Scan for the cell matching the given text and deliver its (x, y) coordinate at center. 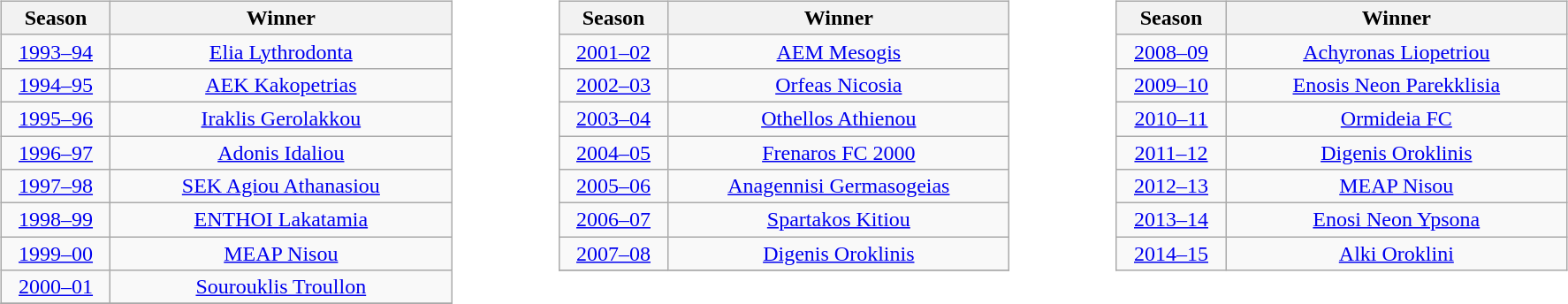
ENTHOI Lakatamia (281, 220)
1997–98 (56, 186)
Iraklis Gerolakkou (281, 118)
Frenaros FC 2000 (839, 153)
Spartakos Kitiou (839, 220)
1996–97 (56, 153)
SEK Agiou Athanasiou (281, 186)
Enosis Neon Parekklisia (1397, 85)
1998–99 (56, 220)
2011–12 (1171, 153)
2002–03 (613, 85)
2005–06 (613, 186)
2008–09 (1171, 51)
Sourouklis Troullon (281, 287)
2010–11 (1171, 118)
Alki Oroklini (1397, 254)
2013–14 (1171, 220)
Adonis Idaliou (281, 153)
Elia Lythrodonta (281, 51)
1999–00 (56, 254)
1993–94 (56, 51)
AEM Mesogis (839, 51)
2012–13 (1171, 186)
2006–07 (613, 220)
Othellos Athienou (839, 118)
2000–01 (56, 287)
2014–15 (1171, 254)
1995–96 (56, 118)
Enosi Neon Ypsona (1397, 220)
2004–05 (613, 153)
Achyronas Liopetriou (1397, 51)
2003–04 (613, 118)
2009–10 (1171, 85)
AEK Kakopetrias (281, 85)
1994–95 (56, 85)
Orfeas Nicosia (839, 85)
2001–02 (613, 51)
Anagennisi Germasogeias (839, 186)
Ormideia FC (1397, 118)
2007–08 (613, 254)
